Identify which cell holds the provided text, then report its [x, y] central coordinate. 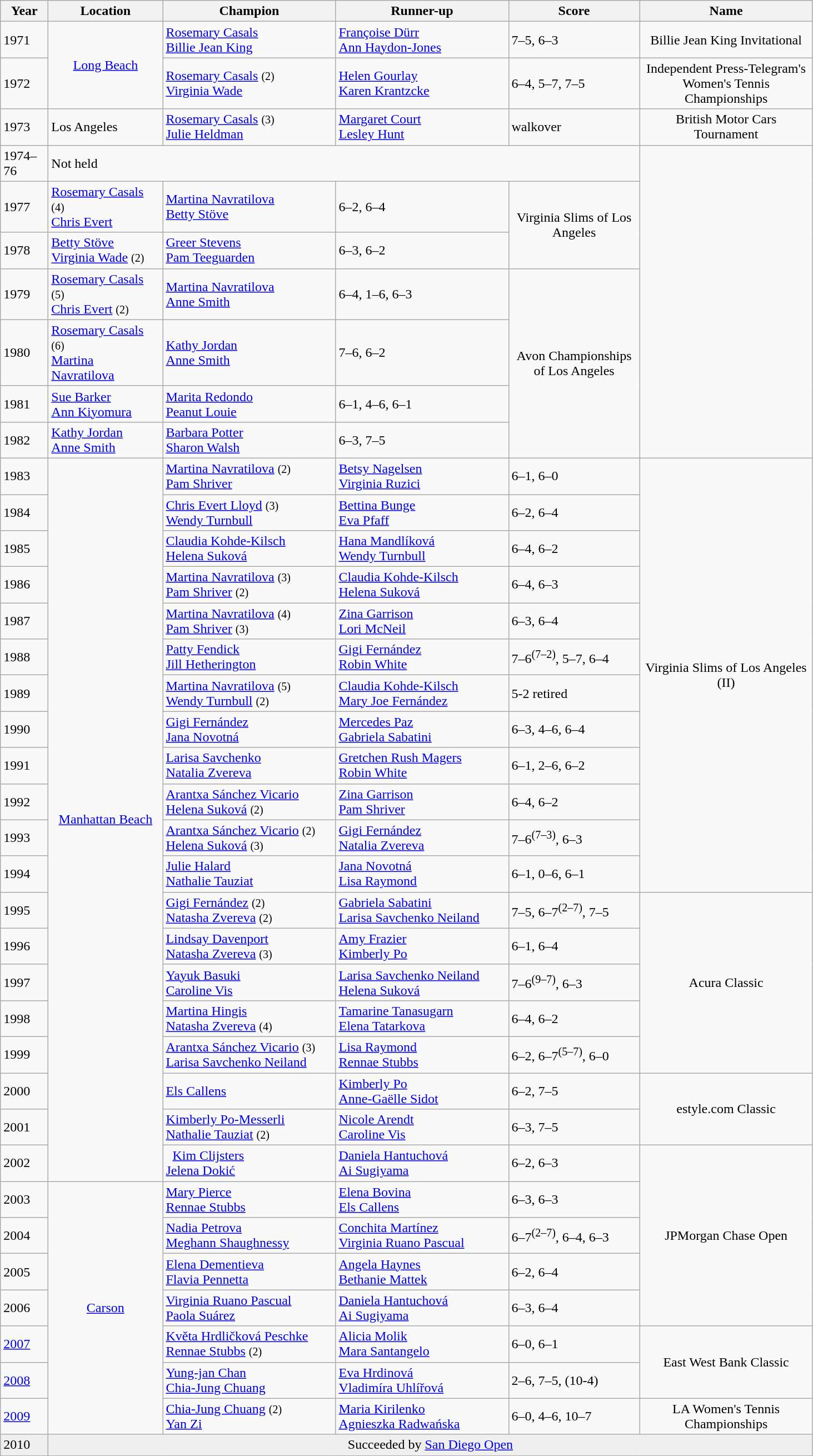
7–6(9–7), 6–3 [574, 983]
2008 [24, 1380]
Gigi Fernández Robin White [422, 657]
2002 [24, 1164]
Patty Fendick Jill Hetherington [249, 657]
7–6(7–2), 5–7, 6–4 [574, 657]
Runner-up [422, 11]
Amy Frazier Kimberly Po [422, 946]
Carson [106, 1308]
1980 [24, 352]
1998 [24, 1018]
2006 [24, 1308]
Manhattan Beach [106, 819]
Martina Navratilova (5) Wendy Turnbull (2) [249, 694]
Eva Hrdinová Vladimíra Uhlířová [422, 1380]
Location [106, 11]
Arantxa Sánchez Vicario Helena Suková (2) [249, 801]
1996 [24, 946]
Avon Championships of Los Angeles [574, 363]
6–2, 6–3 [574, 1164]
6–3, 6–3 [574, 1199]
Billie Jean King Invitational [726, 40]
Elena Bovina Els Callens [422, 1199]
Angela Haynes Bethanie Mattek [422, 1271]
Virginia Slims of Los Angeles [574, 225]
Lisa Raymond Rennae Stubbs [422, 1055]
7–6(7–3), 6–3 [574, 838]
Jana Novotná Lisa Raymond [422, 874]
1973 [24, 127]
Martina Navratilova (2) Pam Shriver [249, 476]
Year [24, 11]
1986 [24, 585]
Larisa Savchenko Neiland Helena Suková [422, 983]
Gabriela Sabatini Larisa Savchenko Neiland [422, 910]
7–5, 6–3 [574, 40]
6–1, 0–6, 6–1 [574, 874]
1982 [24, 440]
Martina Navratilova Betty Stöve [249, 207]
British Motor Cars Tournament [726, 127]
1992 [24, 801]
1987 [24, 621]
Rosemary Casals (4) Chris Evert [106, 207]
Zina Garrison Lori McNeil [422, 621]
Gigi Fernández (2) Natasha Zvereva (2) [249, 910]
Arantxa Sánchez Vicario (3) Larisa Savchenko Neiland [249, 1055]
1999 [24, 1055]
1981 [24, 403]
1991 [24, 766]
6–3, 6–2 [422, 250]
6–3, 4–6, 6–4 [574, 729]
1977 [24, 207]
Mercedes Paz Gabriela Sabatini [422, 729]
Sue Barker Ann Kiyomura [106, 403]
6–4, 6–3 [574, 585]
Arantxa Sánchez Vicario (2) Helena Suková (3) [249, 838]
Chris Evert Lloyd (3) Wendy Turnbull [249, 512]
7–5, 6–7(2–7), 7–5 [574, 910]
Martina Navratilova (4) Pam Shriver (3) [249, 621]
Maria Kirilenko Agnieszka Radwańska [422, 1416]
Virginia Slims of Los Angeles (II) [726, 675]
Tamarine Tanasugarn Elena Tatarkova [422, 1018]
6–2, 7–5 [574, 1090]
1972 [24, 83]
1971 [24, 40]
6–2, 6–7(5–7), 6–0 [574, 1055]
6–4, 5–7, 7–5 [574, 83]
Larisa Savchenko Natalia Zvereva [249, 766]
Françoise Dürr Ann Haydon-Jones [422, 40]
Kimberly Po Anne-Gaëlle Sidot [422, 1090]
1997 [24, 983]
estyle.com Classic [726, 1109]
Betty Stöve Virginia Wade (2) [106, 250]
1985 [24, 549]
6–1, 4–6, 6–1 [422, 403]
6–4, 1–6, 6–3 [422, 294]
walkover [574, 127]
Name [726, 11]
Zina Garrison Pam Shriver [422, 801]
Nicole Arendt Caroline Vis [422, 1127]
Els Callens [249, 1090]
Marita Redondo Peanut Louie [249, 403]
Yayuk Basuki Caroline Vis [249, 983]
Champion [249, 11]
6–0, 4–6, 10–7 [574, 1416]
1993 [24, 838]
6–1, 2–6, 6–2 [574, 766]
Helen Gourlay Karen Krantzcke [422, 83]
Bettina Bunge Eva Pfaff [422, 512]
Barbara Potter Sharon Walsh [249, 440]
Hana Mandlíková Wendy Turnbull [422, 549]
Long Beach [106, 66]
2–6, 7–5, (10-4) [574, 1380]
Not held [344, 163]
5-2 retired [574, 694]
2009 [24, 1416]
Lindsay Davenport Natasha Zvereva (3) [249, 946]
Conchita Martínez Virginia Ruano Pascual [422, 1236]
Elena Dementieva Flavia Pennetta [249, 1271]
1974–76 [24, 163]
2010 [24, 1445]
Chia-Jung Chuang (2) Yan Zi [249, 1416]
Greer Stevens Pam Teeguarden [249, 250]
2005 [24, 1271]
1995 [24, 910]
6–1, 6–4 [574, 946]
1989 [24, 694]
Virginia Ruano Pascual Paola Suárez [249, 1308]
Yung-jan Chan Chia-Jung Chuang [249, 1380]
1983 [24, 476]
1979 [24, 294]
Rosemary Casals (6) Martina Navratilova [106, 352]
1984 [24, 512]
Rosemary Casals (5) Chris Evert (2) [106, 294]
6–0, 6–1 [574, 1344]
Los Angeles [106, 127]
Kimberly Po-Messerli Nathalie Tauziat (2) [249, 1127]
6–7(2–7), 6–4, 6–3 [574, 1236]
Martina Navratilova Anne Smith [249, 294]
Succeeded by San Diego Open [430, 1445]
1994 [24, 874]
1988 [24, 657]
1978 [24, 250]
Gigi Fernández Natalia Zvereva [422, 838]
2003 [24, 1199]
7–6, 6–2 [422, 352]
Rosemary Casals (3) Julie Heldman [249, 127]
Rosemary Casals Billie Jean King [249, 40]
6–1, 6–0 [574, 476]
Martina Navratilova (3) Pam Shriver (2) [249, 585]
2001 [24, 1127]
1990 [24, 729]
Score [574, 11]
East West Bank Classic [726, 1362]
2007 [24, 1344]
Květa Hrdličková Peschke Rennae Stubbs (2) [249, 1344]
Gretchen Rush Magers Robin White [422, 766]
Betsy Nagelsen Virginia Ruzici [422, 476]
Alicia Molik Mara Santangelo [422, 1344]
2004 [24, 1236]
Nadia Petrova Meghann Shaughnessy [249, 1236]
Mary Pierce Rennae Stubbs [249, 1199]
Gigi Fernández Jana Novotná [249, 729]
LA Women's Tennis Championships [726, 1416]
Kim Clijsters Jelena Dokić [249, 1164]
Rosemary Casals (2) Virginia Wade [249, 83]
Acura Classic [726, 983]
Martina Hingis Natasha Zvereva (4) [249, 1018]
JPMorgan Chase Open [726, 1236]
Margaret Court Lesley Hunt [422, 127]
Independent Press-Telegram'sWomen's Tennis Championships [726, 83]
Julie Halard Nathalie Tauziat [249, 874]
Claudia Kohde-Kilsch Mary Joe Fernández [422, 694]
2000 [24, 1090]
